Return (X, Y) of the center of cell containing provided text 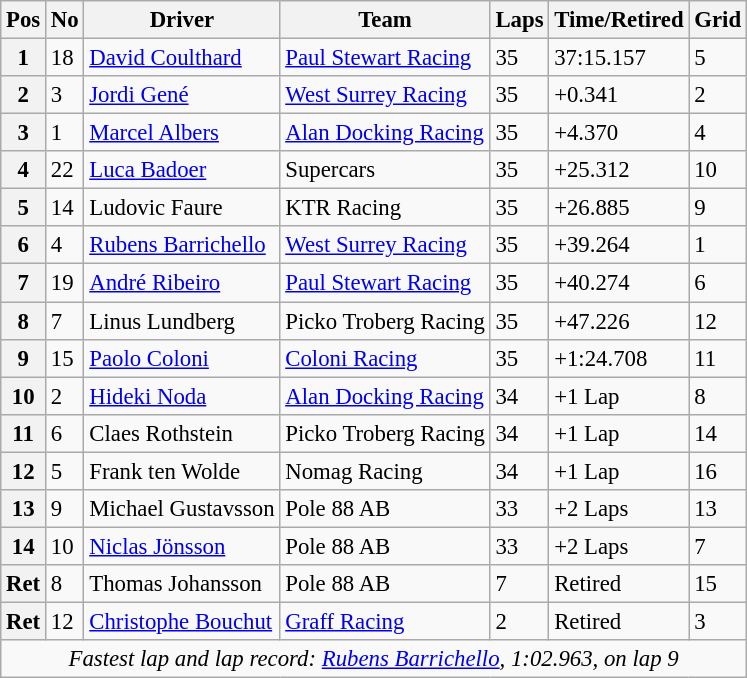
Fastest lap and lap record: Rubens Barrichello, 1:02.963, on lap 9 (374, 659)
Pos (24, 20)
Linus Lundberg (182, 321)
Paolo Coloni (182, 358)
Supercars (385, 170)
David Coulthard (182, 58)
+39.264 (619, 245)
Marcel Albers (182, 133)
+40.274 (619, 283)
Ludovic Faure (182, 208)
22 (65, 170)
Graff Racing (385, 621)
+1:24.708 (619, 358)
+26.885 (619, 208)
+47.226 (619, 321)
Driver (182, 20)
No (65, 20)
18 (65, 58)
Frank ten Wolde (182, 471)
Laps (520, 20)
Rubens Barrichello (182, 245)
Nomag Racing (385, 471)
Coloni Racing (385, 358)
19 (65, 283)
37:15.157 (619, 58)
Team (385, 20)
Niclas Jönsson (182, 546)
Hideki Noda (182, 396)
Claes Rothstein (182, 433)
André Ribeiro (182, 283)
Thomas Johansson (182, 584)
16 (718, 471)
Luca Badoer (182, 170)
Christophe Bouchut (182, 621)
KTR Racing (385, 208)
+25.312 (619, 170)
+0.341 (619, 95)
+4.370 (619, 133)
Michael Gustavsson (182, 509)
Grid (718, 20)
Time/Retired (619, 20)
Jordi Gené (182, 95)
